Return (X, Y) of the center of cell containing provided text 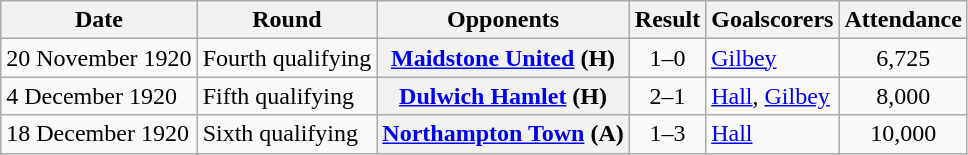
2–1 (667, 96)
18 December 1920 (99, 134)
8,000 (903, 96)
Maidstone United (H) (503, 58)
1–3 (667, 134)
Fourth qualifying (287, 58)
Opponents (503, 20)
Hall (772, 134)
4 December 1920 (99, 96)
Northampton Town (A) (503, 134)
20 November 1920 (99, 58)
6,725 (903, 58)
Round (287, 20)
Goalscorers (772, 20)
Gilbey (772, 58)
Attendance (903, 20)
Hall, Gilbey (772, 96)
Sixth qualifying (287, 134)
10,000 (903, 134)
Fifth qualifying (287, 96)
Date (99, 20)
1–0 (667, 58)
Result (667, 20)
Dulwich Hamlet (H) (503, 96)
